Provide the (x, y) coordinate of the cell's center where the given text is located.  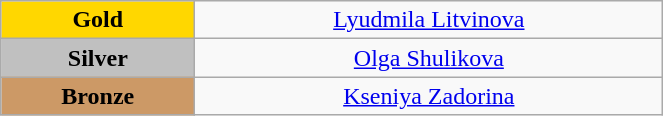
Olga Shulikova (429, 58)
Gold (98, 20)
Kseniya Zadorina (429, 96)
Lyudmila Litvinova (429, 20)
Bronze (98, 96)
Silver (98, 58)
